Extract the [X, Y] coordinate from the center of the cell holding the provided text.  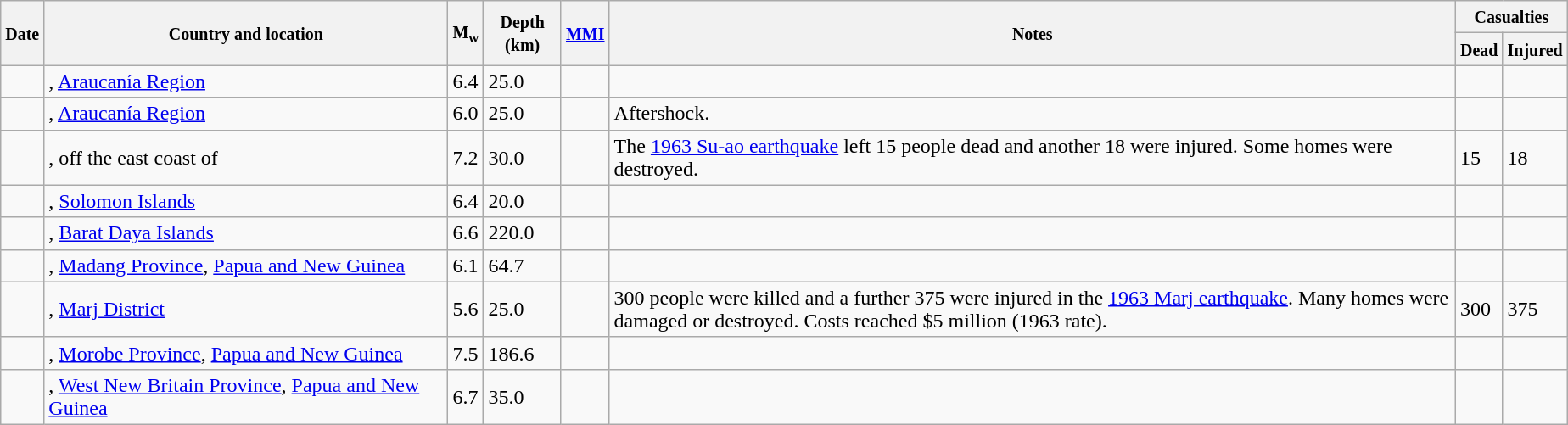
Date [22, 33]
MMI [585, 33]
64.7 [523, 266]
20.0 [523, 201]
Country and location [246, 33]
Dead [1479, 49]
Casualties [1511, 17]
Aftershock. [1032, 114]
Depth (km) [523, 33]
6.0 [466, 114]
Notes [1032, 33]
18 [1535, 158]
375 [1535, 309]
30.0 [523, 158]
, Marj District [246, 309]
, Madang Province, Papua and New Guinea [246, 266]
7.5 [466, 353]
35.0 [523, 397]
, off the east coast of [246, 158]
, West New Britain Province, Papua and New Guinea [246, 397]
300 [1479, 309]
Mw [466, 33]
186.6 [523, 353]
, Solomon Islands [246, 201]
6.1 [466, 266]
Injured [1535, 49]
, Barat Daya Islands [246, 233]
6.6 [466, 233]
6.7 [466, 397]
, Morobe Province, Papua and New Guinea [246, 353]
220.0 [523, 233]
15 [1479, 158]
The 1963 Su-ao earthquake left 15 people dead and another 18 were injured. Some homes were destroyed. [1032, 158]
5.6 [466, 309]
7.2 [466, 158]
